Provide the (x, y) coordinate of the cell's center where the given text is located.  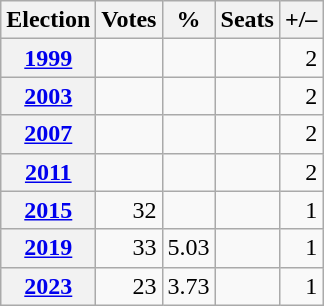
Seats (247, 20)
5.03 (188, 248)
32 (129, 210)
2003 (48, 96)
3.73 (188, 286)
% (188, 20)
2023 (48, 286)
1999 (48, 58)
23 (129, 286)
Votes (129, 20)
2019 (48, 248)
2015 (48, 210)
2011 (48, 172)
+/– (300, 20)
2007 (48, 134)
33 (129, 248)
Election (48, 20)
